Return [x, y] of the center of cell containing provided text 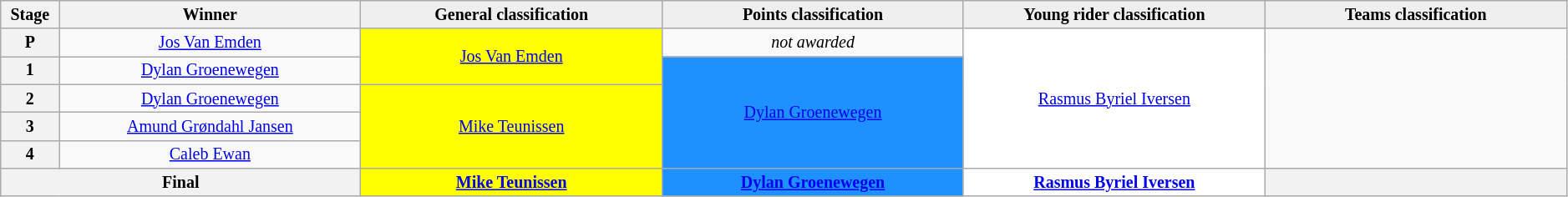
not awarded [814, 43]
Winner [211, 15]
Points classification [814, 15]
General classification [511, 15]
4 [30, 154]
Amund Grøndahl Jansen [211, 127]
Final [180, 182]
Young rider classification [1114, 15]
1 [30, 70]
2 [30, 98]
Stage [30, 15]
3 [30, 127]
Caleb Ewan [211, 154]
P [30, 43]
Teams classification [1415, 15]
